Find where the given text appears and provide that cell's center as (x, y) coordinate. 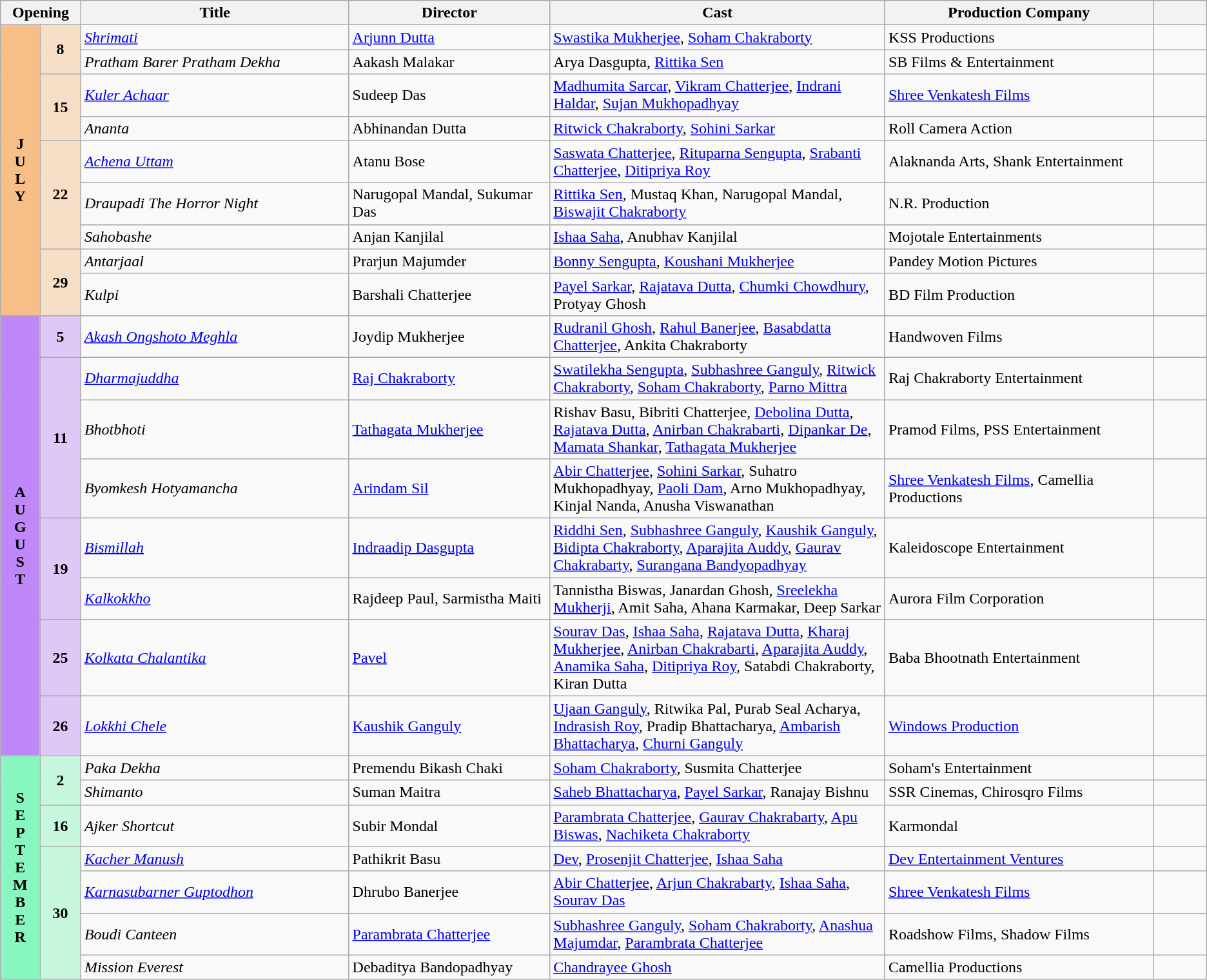
Saheb Bhattacharya, Payel Sarkar, Ranajay Bishnu (718, 792)
Riddhi Sen, Subhashree Ganguly, Kaushik Ganguly, Bidipta Chakraborty, Aparajita Auddy, Gaurav Chakrabarty, Surangana Bandyopadhyay (718, 548)
2 (61, 780)
Karmondal (1019, 825)
Raj Chakraborty Entertainment (1019, 378)
Kolkata Chalantika (215, 658)
Boudi Canteen (215, 934)
Pandey Motion Pictures (1019, 261)
Shree Venkatesh Films, Camellia Productions (1019, 489)
Ajker Shortcut (215, 825)
N.R. Production (1019, 204)
19 (61, 569)
SEPTEMBER (21, 868)
Paka Dekha (215, 768)
Roadshow Films, Shadow Films (1019, 934)
Arjunn Dutta (449, 37)
Roll Camera Action (1019, 128)
Parambrata Chatterjee (449, 934)
Swatilekha Sengupta, Subhashree Ganguly, Ritwick Chakraborty, Soham Chakraborty, Parno Mittra (718, 378)
Kaleidoscope Entertainment (1019, 548)
Kacher Manush (215, 859)
Debaditya Bandopadhyay (449, 967)
Dharmajuddha (215, 378)
Parambrata Chatterjee, Gaurav Chakrabarty, Apu Biswas, Nachiketa Chakraborty (718, 825)
Dev, Prosenjit Chatterjee, Ishaa Saha (718, 859)
Windows Production (1019, 726)
Alaknanda Arts, Shank Entertainment (1019, 161)
Kalkokkho (215, 598)
Soham's Entertainment (1019, 768)
Shrimati (215, 37)
Lokkhi Chele (215, 726)
Suman Maitra (449, 792)
J U LY (21, 170)
Prarjun Majumder (449, 261)
Rudranil Ghosh, Rahul Banerjee, Basabdatta Chatterjee, Ankita Chakraborty (718, 337)
Arya Dasgupta, Rittika Sen (718, 62)
Production Company (1019, 13)
Bonny Sengupta, Koushani Mukherjee (718, 261)
8 (61, 50)
Tathagata Mukherjee (449, 429)
Abir Chatterjee, Sohini Sarkar, Suhatro Mukhopadhyay, Paoli Dam, Arno Mukhopadhyay, Kinjal Nanda, Anusha Viswanathan (718, 489)
Akash Ongshoto Meghla (215, 337)
SB Films & Entertainment (1019, 62)
Byomkesh Hotyamancha (215, 489)
Aurora Film Corporation (1019, 598)
Bhotbhoti (215, 429)
Sahobashe (215, 237)
Atanu Bose (449, 161)
Ishaa Saha, Anubhav Kanjilal (718, 237)
Dhrubo Banerjee (449, 892)
26 (61, 726)
Director (449, 13)
Subhashree Ganguly, Soham Chakraborty, Anashua Majumdar, Parambrata Chatterjee (718, 934)
Handwoven Films (1019, 337)
Mojotale Entertainments (1019, 237)
Achena Uttam (215, 161)
Abir Chatterjee, Arjun Chakrabarty, Ishaa Saha, Sourav Das (718, 892)
Pramod Films, PSS Entertainment (1019, 429)
Pathikrit Basu (449, 859)
11 (61, 437)
16 (61, 825)
29 (61, 282)
Indraadip Dasgupta (449, 548)
Tannistha Biswas, Janardan Ghosh, Sreelekha Mukherji, Amit Saha, Ahana Karmakar, Deep Sarkar (718, 598)
Aakash Malakar (449, 62)
Pavel (449, 658)
Antarjaal (215, 261)
Kaushik Ganguly (449, 726)
Pratham Barer Pratham Dekha (215, 62)
15 (61, 107)
Payel Sarkar, Rajatava Dutta, Chumki Chowdhury, Protyay Ghosh (718, 294)
Baba Bhootnath Entertainment (1019, 658)
Soham Chakraborty, Susmita Chatterjee (718, 768)
Madhumita Sarcar, Vikram Chatterjee, Indrani Haldar, Sujan Mukhopadhyay (718, 95)
Cast (718, 13)
Title (215, 13)
25 (61, 658)
Arindam Sil (449, 489)
Ananta (215, 128)
KSS Productions (1019, 37)
Kuler Achaar (215, 95)
22 (61, 195)
Anjan Kanjilal (449, 237)
Swastika Mukherjee, Soham Chakraborty (718, 37)
Saswata Chatterjee, Rituparna Sengupta, Srabanti Chatterjee, Ditipriya Roy (718, 161)
Kulpi (215, 294)
BD Film Production (1019, 294)
Rittika Sen, Mustaq Khan, Narugopal Mandal, Biswajit Chakraborty (718, 204)
Draupadi The Horror Night (215, 204)
Opening (41, 13)
Premendu Bikash Chaki (449, 768)
Sudeep Das (449, 95)
Raj Chakraborty (449, 378)
Ujaan Ganguly, Ritwika Pal, Purab Seal Acharya, Indrasish Roy, Pradip Bhattacharya, Ambarish Bhattacharya, Churni Ganguly (718, 726)
Ritwick Chakraborty, Sohini Sarkar (718, 128)
Dev Entertainment Ventures (1019, 859)
SSR Cinemas, Chirosqro Films (1019, 792)
Camellia Productions (1019, 967)
A U G U S T (21, 535)
30 (61, 913)
Rishav Basu, Bibriti Chatterjee, Debolina Dutta, Rajatava Dutta, Anirban Chakrabarti, Dipankar De, Mamata Shankar, Tathagata Mukherjee (718, 429)
Joydip Mukherjee (449, 337)
Rajdeep Paul, Sarmistha Maiti (449, 598)
Abhinandan Dutta (449, 128)
Bismillah (215, 548)
Karnasubarner Guptodhon (215, 892)
Narugopal Mandal, Sukumar Das (449, 204)
Chandrayee Ghosh (718, 967)
Shimanto (215, 792)
Subir Mondal (449, 825)
5 (61, 337)
Barshali Chatterjee (449, 294)
Mission Everest (215, 967)
